Provide the [x, y] coordinate of the cell's center where the given text is located.  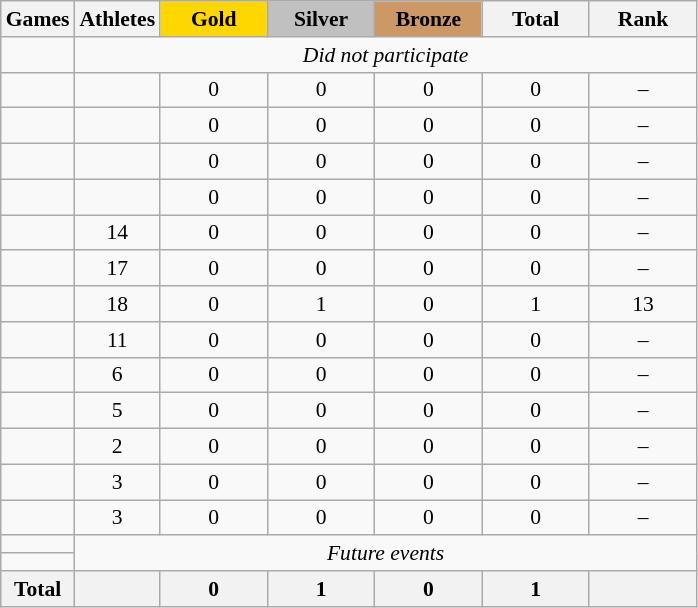
11 [117, 340]
Future events [385, 554]
14 [117, 233]
Games [38, 19]
Gold [214, 19]
Silver [320, 19]
Athletes [117, 19]
2 [117, 447]
17 [117, 269]
18 [117, 304]
Bronze [428, 19]
Did not participate [385, 55]
Rank [642, 19]
5 [117, 411]
6 [117, 375]
13 [642, 304]
